Scan for the cell matching the given text and deliver its [x, y] coordinate at center. 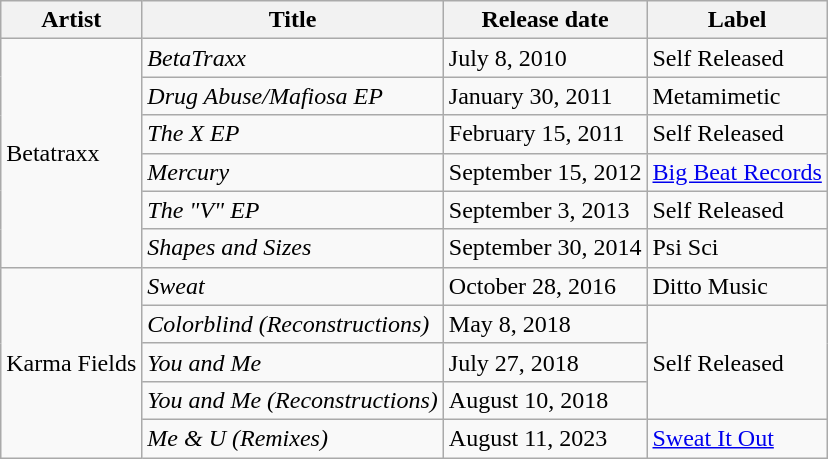
August 10, 2018 [545, 400]
Colorblind (Reconstructions) [292, 324]
Betatraxx [72, 153]
Metamimetic [737, 96]
The "V" EP [292, 210]
August 11, 2023 [545, 438]
September 15, 2012 [545, 172]
Shapes and Sizes [292, 248]
Sweat It Out [737, 438]
May 8, 2018 [545, 324]
Me & U (Remixes) [292, 438]
Ditto Music [737, 286]
October 28, 2016 [545, 286]
January 30, 2011 [545, 96]
Release date [545, 20]
Karma Fields [72, 362]
Sweat [292, 286]
Title [292, 20]
September 3, 2013 [545, 210]
September 30, 2014 [545, 248]
BetaTraxx [292, 58]
Big Beat Records [737, 172]
July 27, 2018 [545, 362]
Label [737, 20]
Drug Abuse/Mafiosa EP [292, 96]
Psi Sci [737, 248]
July 8, 2010 [545, 58]
Mercury [292, 172]
You and Me (Reconstructions) [292, 400]
You and Me [292, 362]
Artist [72, 20]
February 15, 2011 [545, 134]
The X EP [292, 134]
